Return the [x, y] coordinate for the center point of the cell that contains the specified text.  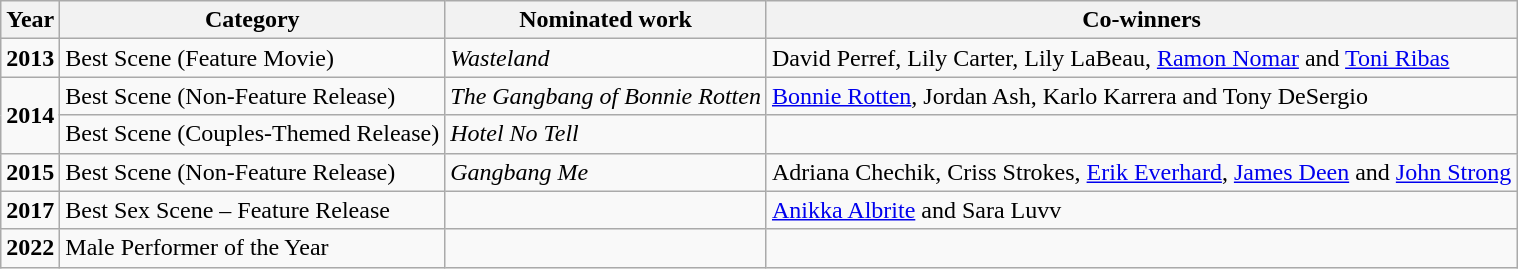
Adriana Chechik, Criss Strokes, Erik Everhard, James Deen and John Strong [1141, 172]
2014 [30, 115]
Bonnie Rotten, Jordan Ash, Karlo Karrera and Tony DeSergio [1141, 96]
Wasteland [606, 58]
Male Performer of the Year [252, 248]
2017 [30, 210]
The Gangbang of Bonnie Rotten [606, 96]
Anikka Albrite and Sara Luvv [1141, 210]
Year [30, 20]
David Perref, Lily Carter, Lily LaBeau, Ramon Nomar and Toni Ribas [1141, 58]
Best Scene (Feature Movie) [252, 58]
2013 [30, 58]
2015 [30, 172]
Nominated work [606, 20]
Co-winners [1141, 20]
Gangbang Me [606, 172]
Best Sex Scene – Feature Release [252, 210]
2022 [30, 248]
Hotel No Tell [606, 134]
Best Scene (Couples-Themed Release) [252, 134]
Category [252, 20]
